Find where the given text appears and provide that cell's center as [x, y] coordinate. 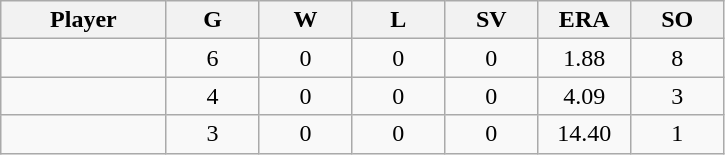
6 [212, 58]
1 [678, 134]
L [398, 20]
4 [212, 96]
14.40 [584, 134]
SO [678, 20]
ERA [584, 20]
SV [492, 20]
4.09 [584, 96]
G [212, 20]
1.88 [584, 58]
Player [84, 20]
W [306, 20]
8 [678, 58]
